Capture the cell that displays the provided text and extract its (x, y) central coordinate. 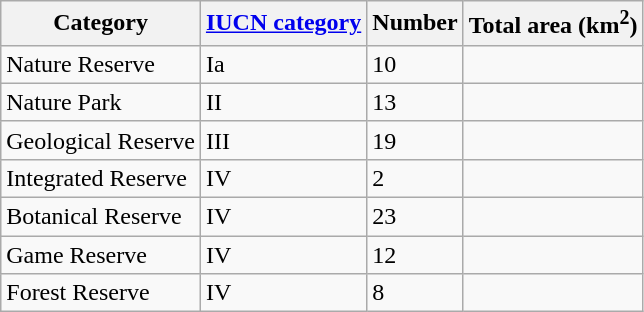
10 (415, 64)
Forest Reserve (101, 293)
Integrated Reserve (101, 178)
Nature Park (101, 102)
Category (101, 24)
12 (415, 255)
Total area (km2) (553, 24)
Nature Reserve (101, 64)
Geological Reserve (101, 140)
Game Reserve (101, 255)
8 (415, 293)
Ia (283, 64)
Number (415, 24)
13 (415, 102)
Botanical Reserve (101, 217)
III (283, 140)
II (283, 102)
2 (415, 178)
IUCN category (283, 24)
23 (415, 217)
19 (415, 140)
